Pinpoint the cell where the given text exists, returning its (X, Y) midpoint coordinate. 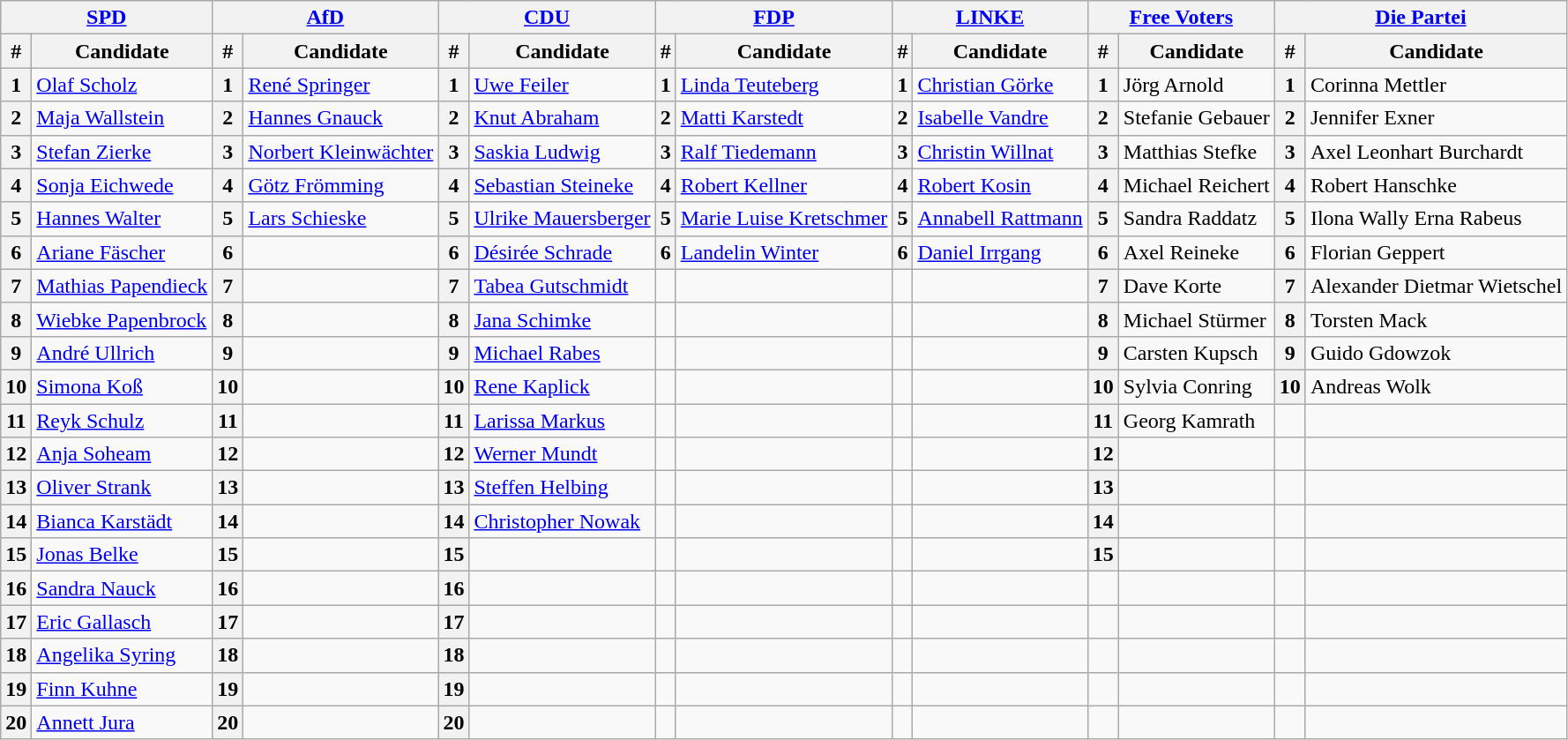
Andreas Wolk (1436, 386)
Larissa Markus (563, 421)
Rene Kaplick (563, 386)
Florian Geppert (1436, 252)
FDP (774, 18)
Ariane Fäscher (122, 252)
Bianca Karstädt (122, 521)
CDU (547, 18)
Jörg Arnold (1196, 85)
Michael Stürmer (1196, 319)
Sylvia Conring (1196, 386)
Christian Görke (1000, 85)
AfD (325, 18)
Matthias Stefke (1196, 152)
Annett Jura (122, 722)
René Springer (340, 85)
Marie Luise Kretschmer (784, 219)
Linda Teuteberg (784, 85)
Finn Kuhne (122, 689)
Maja Wallstein (122, 118)
Matti Karstedt (784, 118)
Alexander Dietmar Wietschel (1436, 286)
SPD (107, 18)
Götz Frömming (340, 185)
Olaf Scholz (122, 85)
Jana Schimke (563, 319)
Saskia Ludwig (563, 152)
Sandra Raddatz (1196, 219)
Robert Hanschke (1436, 185)
Christin Willnat (1000, 152)
Jonas Belke (122, 555)
Axel Leonhart Burchardt (1436, 152)
Anja Soheam (122, 454)
Dave Korte (1196, 286)
Ralf Tiedemann (784, 152)
Angelika Syring (122, 655)
Reyk Schulz (122, 421)
Lars Schieske (340, 219)
Corinna Mettler (1436, 85)
Sebastian Steineke (563, 185)
Guido Gdowzok (1436, 353)
Annabell Rattmann (1000, 219)
Wiebke Papenbrock (122, 319)
LINKE (989, 18)
Hannes Gnauck (340, 118)
Axel Reineke (1196, 252)
Tabea Gutschmidt (563, 286)
Mathias Papendieck (122, 286)
Norbert Kleinwächter (340, 152)
Landelin Winter (784, 252)
Ilona Wally Erna Rabeus (1436, 219)
Robert Kosin (1000, 185)
Désirée Schrade (563, 252)
Knut Abraham (563, 118)
Robert Kellner (784, 185)
André Ullrich (122, 353)
Christopher Nowak (563, 521)
Torsten Mack (1436, 319)
Steffen Helbing (563, 488)
Simona Koß (122, 386)
Sonja Eichwede (122, 185)
Jennifer Exner (1436, 118)
Daniel Irrgang (1000, 252)
Uwe Feiler (563, 85)
Carsten Kupsch (1196, 353)
Werner Mundt (563, 454)
Michael Reichert (1196, 185)
Eric Gallasch (122, 622)
Free Voters (1181, 18)
Stefanie Gebauer (1196, 118)
Die Partei (1420, 18)
Michael Rabes (563, 353)
Georg Kamrath (1196, 421)
Ulrike Mauersberger (563, 219)
Isabelle Vandre (1000, 118)
Oliver Strank (122, 488)
Stefan Zierke (122, 152)
Hannes Walter (122, 219)
Sandra Nauck (122, 588)
